Capture the cell that displays the provided text and extract its (x, y) central coordinate. 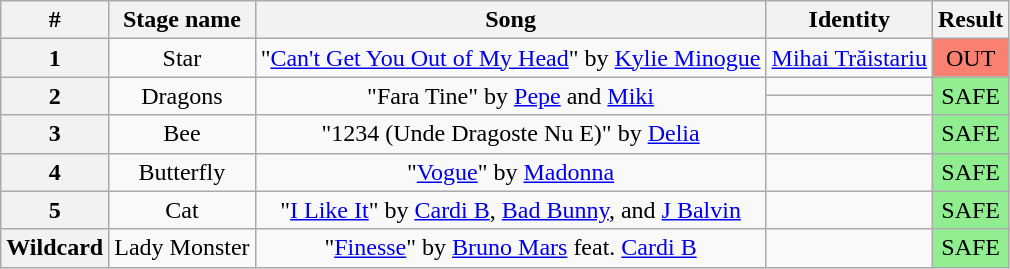
Star (182, 58)
3 (55, 134)
"Can't Get You Out of My Head" by Kylie Minogue (510, 58)
Cat (182, 210)
1 (55, 58)
Lady Monster (182, 248)
Butterfly (182, 172)
Identity (849, 20)
"1234 (Unde Dragoste Nu E)" by Delia (510, 134)
"I Like It" by Cardi B, Bad Bunny, and J Balvin (510, 210)
Mihai Trăistariu (849, 58)
Bee (182, 134)
5 (55, 210)
# (55, 20)
Dragons (182, 96)
"Fara Tine" by Pepe and Miki (510, 96)
"Finesse" by Bruno Mars feat. Cardi B (510, 248)
"Vogue" by Madonna (510, 172)
Stage name (182, 20)
Result (970, 20)
4 (55, 172)
OUT (970, 58)
2 (55, 96)
Wildcard (55, 248)
Song (510, 20)
